Search for the cell housing the specified text and yield its (x, y) center coordinate. 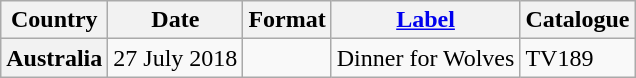
Australia (54, 58)
TV189 (578, 58)
Dinner for Wolves (426, 58)
27 July 2018 (176, 58)
Country (54, 20)
Format (287, 20)
Date (176, 20)
Catalogue (578, 20)
Label (426, 20)
